Locate the cell with the specified text and output its (X, Y) center coordinate. 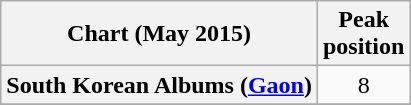
Peakposition (363, 34)
South Korean Albums (Gaon) (160, 85)
8 (363, 85)
Chart (May 2015) (160, 34)
